Determine the [x, y] coordinate at the center of the cell enclosing the given text.  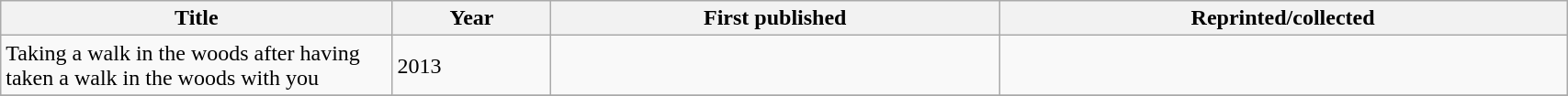
Reprinted/collected [1283, 18]
Year [472, 18]
First published [775, 18]
Title [197, 18]
Taking a walk in the woods after having taken a walk in the woods with you [197, 66]
2013 [472, 66]
